Extract the [x, y] coordinate from the center of the cell holding the provided text.  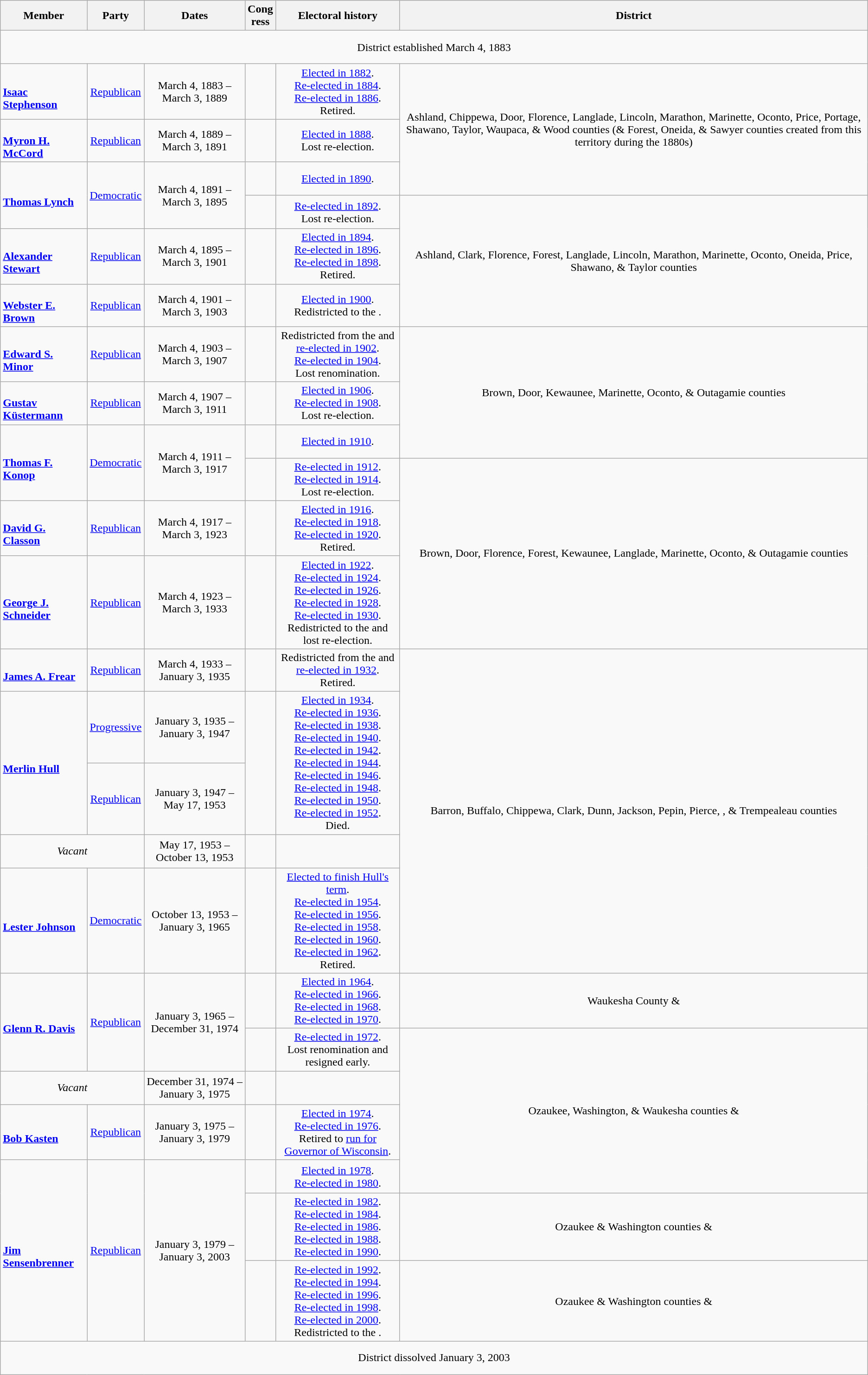
Bob Kasten [44, 1132]
Elected in 1922.Re-elected in 1924.Re-elected in 1926.Re-elected in 1928.Re-elected in 1930.Redistricted to the and lost re-election. [338, 602]
January 3, 1979 –January 3, 2003 [195, 1251]
Brown, Door, Kewaunee, Marinette, Oconto, & Outagamie counties [633, 392]
Waukesha County & [633, 1001]
Redistricted from the and re-elected in 1932.Retired. [338, 670]
Re-elected in 1982.Re-elected in 1984.Re-elected in 1986.Re-elected in 1988.Re-elected in 1990. [338, 1227]
Isaac Stephenson [44, 92]
Edward S. Minor [44, 354]
Re-elected in 1972.Lost renomination and resigned early. [338, 1050]
Elected in 1964.Re-elected in 1966.Re-elected in 1968.Re-elected in 1970. [338, 1001]
Re-elected in 1992.Re-elected in 1994.Re-elected in 1996.Re-elected in 1998.Re-elected in 2000.Redistricted to the . [338, 1301]
Thomas Lynch [44, 195]
Elected in 1894.Re-elected in 1896.Re-elected in 1898.Retired. [338, 256]
March 4, 1911 –March 3, 1917 [195, 463]
District [633, 16]
Gustav Küstermann [44, 403]
March 4, 1883 –March 3, 1889 [195, 92]
District established March 4, 1883 [434, 47]
March 4, 1889 –March 3, 1891 [195, 141]
Elected to finish Hull's term.Re-elected in 1954.Re-elected in 1956.Re-elected in 1958.Re-elected in 1960.Re-elected in 1962.Retired. [338, 920]
March 4, 1891 –March 3, 1895 [195, 195]
Redistricted from the and re-elected in 1902.Re-elected in 1904.Lost renomination. [338, 354]
Elected in 1978.Re-elected in 1980. [338, 1176]
Congress [261, 16]
George J. Schneider [44, 602]
March 4, 1895 –March 3, 1901 [195, 256]
Elected in 1900.Redistricted to the . [338, 305]
January 3, 1935 –January 3, 1947 [195, 727]
Party [116, 16]
Elected in 1974.Re-elected in 1976.Retired to run for Governor of Wisconsin. [338, 1132]
March 4, 1923 –March 3, 1933 [195, 602]
Jim Sensenbrenner [44, 1251]
March 4, 1903 –March 3, 1907 [195, 354]
March 4, 1933 –January 3, 1935 [195, 670]
March 4, 1901 –March 3, 1903 [195, 305]
Thomas F. Konop [44, 463]
Barron, Buffalo, Chippewa, Clark, Dunn, Jackson, Pepin, Pierce, , & Trempealeau counties [633, 811]
Merlin Hull [44, 763]
Alexander Stewart [44, 256]
Elected in 1906.Re-elected in 1908.Lost re-election. [338, 403]
Elected in 1916.Re-elected in 1918.Re-elected in 1920.Retired. [338, 528]
District dissolved January 3, 2003 [434, 1358]
David G. Classon [44, 528]
May 17, 1953 –October 13, 1953 [195, 851]
January 3, 1947 –May 17, 1953 [195, 798]
James A. Frear [44, 670]
January 3, 1975 –January 3, 1979 [195, 1132]
October 13, 1953 –January 3, 1965 [195, 920]
Re-elected in 1912.Re-elected in 1914.Lost re-election. [338, 479]
March 4, 1917 –March 3, 1923 [195, 528]
Brown, Door, Florence, Forest, Kewaunee, Langlade, Marinette, Oconto, & Outagamie counties [633, 553]
March 4, 1907 –March 3, 1911 [195, 403]
Re-elected in 1892.Lost re-election. [338, 212]
Progressive [116, 727]
Member [44, 16]
Elected in 1910. [338, 441]
Myron H. McCord [44, 141]
Lester Johnson [44, 920]
Glenn R. Davis [44, 1022]
Electoral history [338, 16]
December 31, 1974 –January 3, 1975 [195, 1088]
Elected in 1888.Lost re-election. [338, 141]
Ashland, Clark, Florence, Forest, Langlade, Lincoln, Marathon, Marinette, Oconto, Oneida, Price, Shawano, & Taylor counties [633, 261]
Elected in 1882.Re-elected in 1884.Re-elected in 1886.Retired. [338, 92]
Dates [195, 16]
January 3, 1965 –December 31, 1974 [195, 1022]
Ozaukee, Washington, & Waukesha counties & [633, 1111]
Elected in 1890. [338, 179]
Webster E. Brown [44, 305]
